Scan for the cell matching the given text and deliver its [X, Y] coordinate at center. 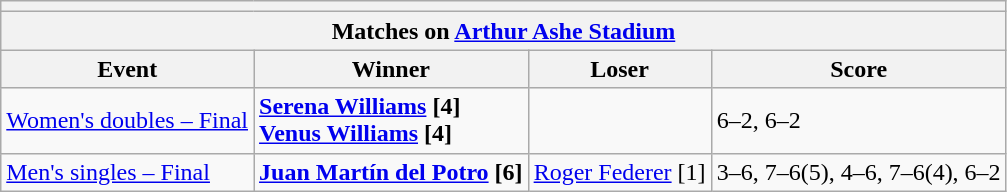
Men's singles – Final [128, 172]
3–6, 7–6(5), 4–6, 7–6(4), 6–2 [858, 172]
Matches on Arthur Ashe Stadium [504, 31]
6–2, 6–2 [858, 120]
Juan Martín del Potro [6] [392, 172]
Loser [620, 69]
Women's doubles – Final [128, 120]
Score [858, 69]
Roger Federer [1] [620, 172]
Winner [392, 69]
Event [128, 69]
Serena Williams [4] Venus Williams [4] [392, 120]
